Find where the given text appears and provide that cell's center as [X, Y] coordinate. 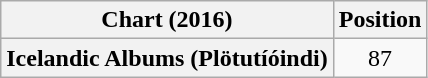
Icelandic Albums (Plötutíóindi) [167, 58]
Position [380, 20]
87 [380, 58]
Chart (2016) [167, 20]
